Provide the (X, Y) coordinate of the cell's center where the given text is located.  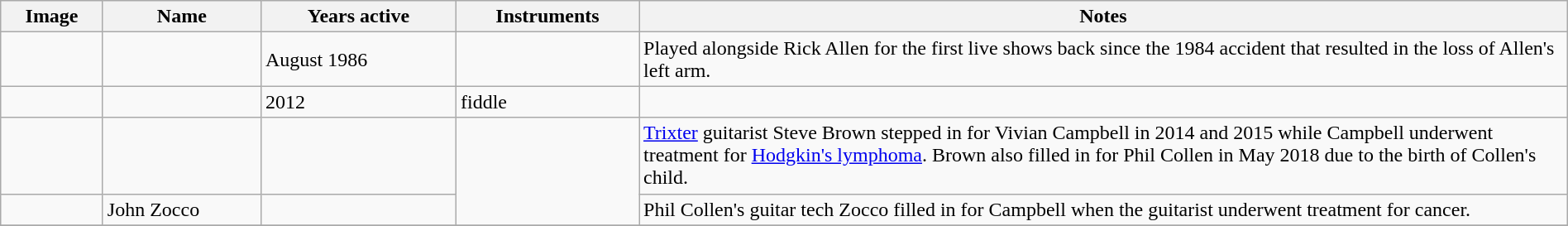
2012 (358, 102)
Image (52, 17)
Phil Collen's guitar tech Zocco filled in for Campbell when the guitarist underwent treatment for cancer. (1103, 209)
Years active (358, 17)
August 1986 (358, 60)
Instruments (547, 17)
Name (182, 17)
Notes (1103, 17)
John Zocco (182, 209)
Played alongside Rick Allen for the first live shows back since the 1984 accident that resulted in the loss of Allen's left arm. (1103, 60)
fiddle (547, 102)
